Capture the cell that displays the provided text and extract its (X, Y) central coordinate. 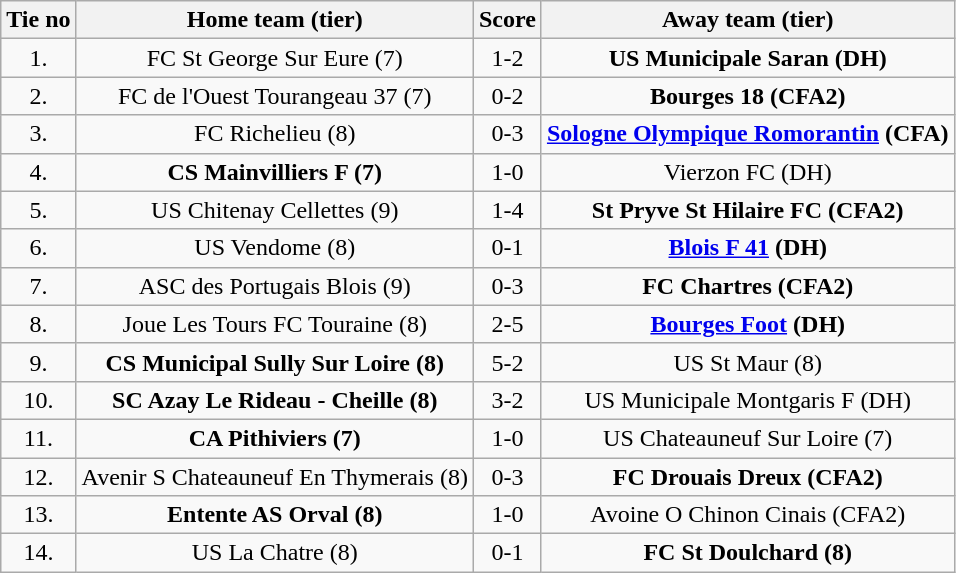
FC St George Sur Eure (7) (274, 58)
5. (38, 210)
US Chateauneuf Sur Loire (7) (748, 438)
2-5 (507, 324)
CA Pithiviers (7) (274, 438)
CS Municipal Sully Sur Loire (8) (274, 362)
Avenir S Chateauneuf En Thymerais (8) (274, 477)
Joue Les Tours FC Touraine (8) (274, 324)
Entente AS Orval (8) (274, 515)
9. (38, 362)
0-2 (507, 96)
SC Azay Le Rideau - Cheille (8) (274, 400)
ASC des Portugais Blois (9) (274, 286)
Tie no (38, 20)
St Pryve St Hilaire FC (CFA2) (748, 210)
Avoine O Chinon Cinais (CFA2) (748, 515)
5-2 (507, 362)
US Municipale Montgaris F (DH) (748, 400)
Away team (tier) (748, 20)
12. (38, 477)
1-4 (507, 210)
FC de l'Ouest Tourangeau 37 (7) (274, 96)
2. (38, 96)
US Chitenay Cellettes (9) (274, 210)
Bourges 18 (CFA2) (748, 96)
Vierzon FC (DH) (748, 172)
Blois F 41 (DH) (748, 248)
FC St Doulchard (8) (748, 553)
1. (38, 58)
Score (507, 20)
Bourges Foot (DH) (748, 324)
US Municipale Saran (DH) (748, 58)
4. (38, 172)
CS Mainvilliers F (7) (274, 172)
FC Drouais Dreux (CFA2) (748, 477)
3-2 (507, 400)
US La Chatre (8) (274, 553)
6. (38, 248)
FC Chartres (CFA2) (748, 286)
11. (38, 438)
FC Richelieu (8) (274, 134)
US Vendome (8) (274, 248)
3. (38, 134)
14. (38, 553)
US St Maur (8) (748, 362)
Home team (tier) (274, 20)
7. (38, 286)
10. (38, 400)
13. (38, 515)
8. (38, 324)
1-2 (507, 58)
Sologne Olympique Romorantin (CFA) (748, 134)
